Capture the cell that displays the provided text and extract its [x, y] central coordinate. 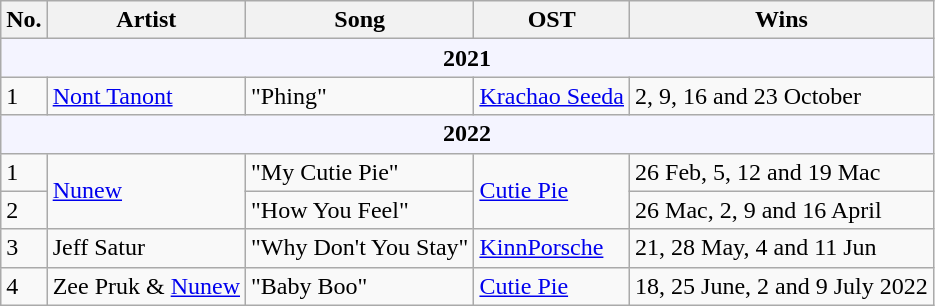
4 [24, 286]
18, 25 June, 2 and 9 July 2022 [782, 286]
No. [24, 20]
3 [24, 248]
Artist [146, 20]
Wins [782, 20]
Krachao Seeda [552, 96]
26 Feb, 5, 12 and 19 Mac [782, 172]
"Baby Boo" [360, 286]
Nont Tanont [146, 96]
26 Mac, 2, 9 and 16 April [782, 210]
2022 [468, 134]
Jeff Satur [146, 248]
"My Cutie Pie" [360, 172]
Zee Pruk & Nunew [146, 286]
KinnPorsche [552, 248]
Nunew [146, 191]
21, 28 May, 4 and 11 Jun [782, 248]
"Why Don't You Stay" [360, 248]
2 [24, 210]
OST [552, 20]
"Phing" [360, 96]
"How You Feel" [360, 210]
Song [360, 20]
2021 [468, 58]
2, 9, 16 and 23 October [782, 96]
